Detect which cell encompasses the target text, then output its (x, y) center coordinate. 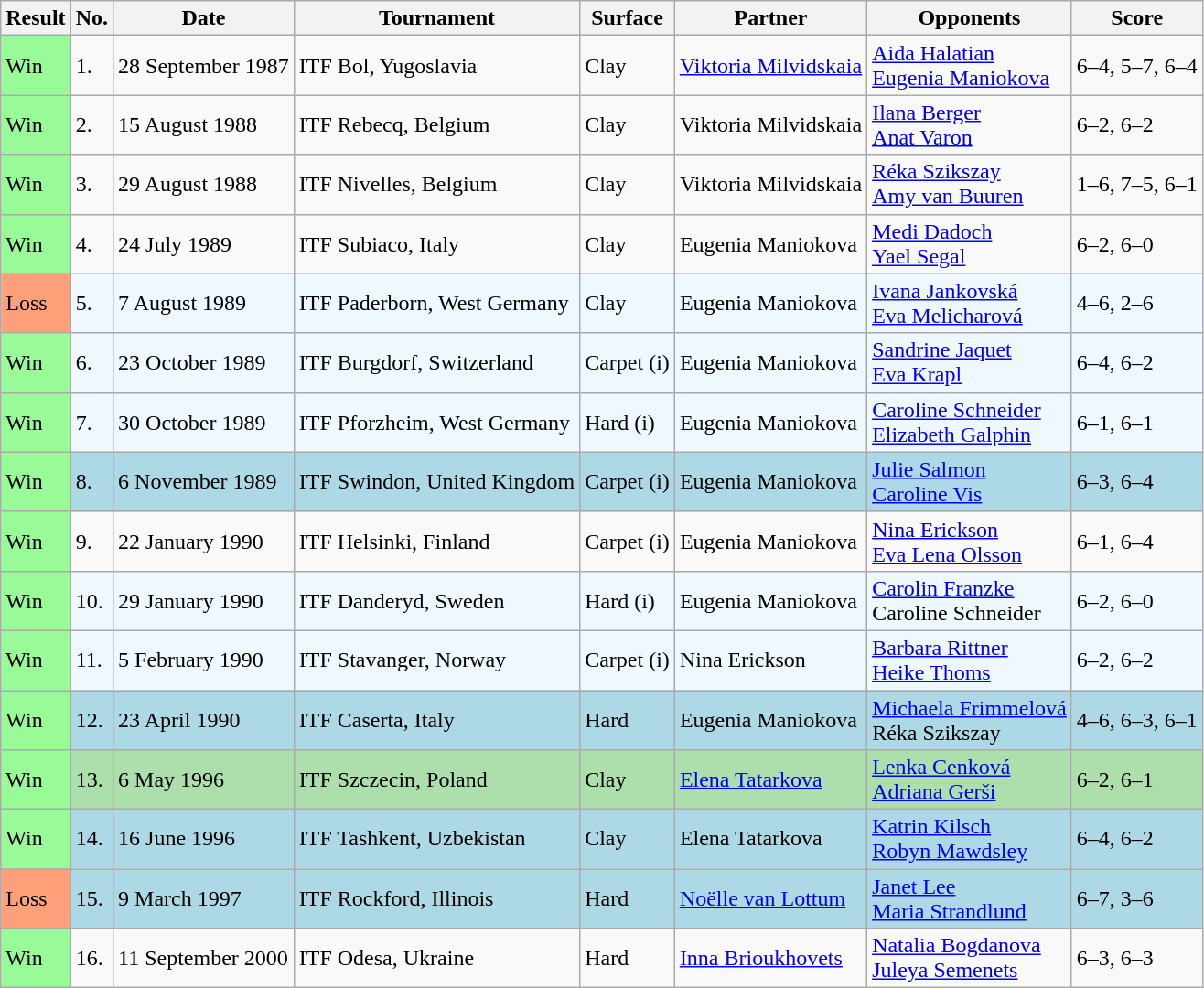
Barbara Rittner Heike Thoms (970, 660)
Nina Erickson Eva Lena Olsson (970, 542)
29 January 1990 (204, 600)
ITF Subiaco, Italy (436, 243)
Lenka Cenková Adriana Gerši (970, 779)
6–1, 6–4 (1136, 542)
Sandrine Jaquet Eva Krapl (970, 362)
1–6, 7–5, 6–1 (1136, 185)
8. (91, 481)
Partner (770, 18)
15 August 1988 (204, 124)
11. (91, 660)
ITF Caserta, Italy (436, 719)
4–6, 2–6 (1136, 304)
23 October 1989 (204, 362)
5. (91, 304)
6–4, 5–7, 6–4 (1136, 66)
6 November 1989 (204, 481)
10. (91, 600)
Caroline Schneider Elizabeth Galphin (970, 423)
30 October 1989 (204, 423)
Julie Salmon Caroline Vis (970, 481)
15. (91, 898)
7 August 1989 (204, 304)
11 September 2000 (204, 959)
6–2, 6–1 (1136, 779)
ITF Szczecin, Poland (436, 779)
9. (91, 542)
4–6, 6–3, 6–1 (1136, 719)
5 February 1990 (204, 660)
Réka Szikszay Amy van Buuren (970, 185)
ITF Odesa, Ukraine (436, 959)
Medi Dadoch Yael Segal (970, 243)
7. (91, 423)
No. (91, 18)
Carolin Franzke Caroline Schneider (970, 600)
Score (1136, 18)
ITF Pforzheim, West Germany (436, 423)
ITF Danderyd, Sweden (436, 600)
ITF Rebecq, Belgium (436, 124)
3. (91, 185)
22 January 1990 (204, 542)
6–1, 6–1 (1136, 423)
6–3, 6–3 (1136, 959)
14. (91, 840)
ITF Swindon, United Kingdom (436, 481)
23 April 1990 (204, 719)
28 September 1987 (204, 66)
Opponents (970, 18)
Katrin Kilsch Robyn Mawdsley (970, 840)
29 August 1988 (204, 185)
1. (91, 66)
Aida Halatian Eugenia Maniokova (970, 66)
12. (91, 719)
6–3, 6–4 (1136, 481)
24 July 1989 (204, 243)
6 May 1996 (204, 779)
Nina Erickson (770, 660)
Inna Brioukhovets (770, 959)
Natalia Bogdanova Juleya Semenets (970, 959)
Janet Lee Maria Strandlund (970, 898)
16. (91, 959)
16 June 1996 (204, 840)
Tournament (436, 18)
ITF Paderborn, West Germany (436, 304)
6–7, 3–6 (1136, 898)
ITF Burgdorf, Switzerland (436, 362)
Michaela Frimmelová Réka Szikszay (970, 719)
ITF Tashkent, Uzbekistan (436, 840)
ITF Stavanger, Norway (436, 660)
Ivana Jankovská Eva Melicharová (970, 304)
ITF Rockford, Illinois (436, 898)
Surface (628, 18)
2. (91, 124)
13. (91, 779)
Date (204, 18)
4. (91, 243)
6. (91, 362)
9 March 1997 (204, 898)
ITF Helsinki, Finland (436, 542)
Result (36, 18)
ITF Bol, Yugoslavia (436, 66)
Noëlle van Lottum (770, 898)
Ilana Berger Anat Varon (970, 124)
ITF Nivelles, Belgium (436, 185)
